Locate the cell with the specified text and output its (x, y) center coordinate. 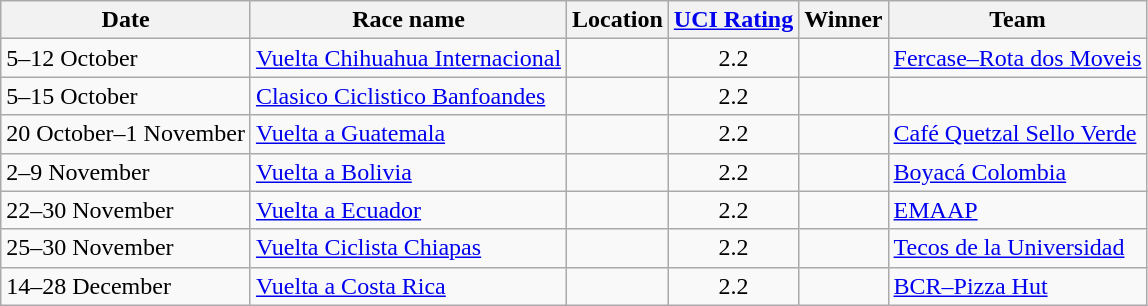
2–9 November (126, 172)
Vuelta a Guatemala (408, 134)
Vuelta Chihuahua Internacional (408, 58)
Fercase–Rota dos Moveis (1018, 58)
14–28 December (126, 286)
Vuelta a Ecuador (408, 210)
Tecos de la Universidad (1018, 248)
22–30 November (126, 210)
25–30 November (126, 248)
Boyacá Colombia (1018, 172)
20 October–1 November (126, 134)
Team (1018, 20)
Date (126, 20)
Race name (408, 20)
EMAAP (1018, 210)
Vuelta a Bolivia (408, 172)
Café Quetzal Sello Verde (1018, 134)
Vuelta Ciclista Chiapas (408, 248)
Winner (844, 20)
5–15 October (126, 96)
Vuelta a Costa Rica (408, 286)
BCR–Pizza Hut (1018, 286)
UCI Rating (733, 20)
Clasico Ciclistico Banfoandes (408, 96)
Location (618, 20)
5–12 October (126, 58)
